Output the [x, y] coordinate of the center of the cell containing the given text.  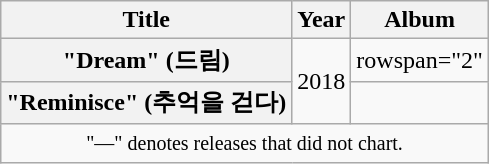
"Reminisce" (추억을 걷다) [146, 102]
Title [146, 20]
rowspan="2" [420, 60]
Album [420, 20]
"—" denotes releases that did not chart. [245, 143]
2018 [322, 82]
Year [322, 20]
"Dream" (드림) [146, 60]
